Return (X, Y) of the center of cell containing provided text 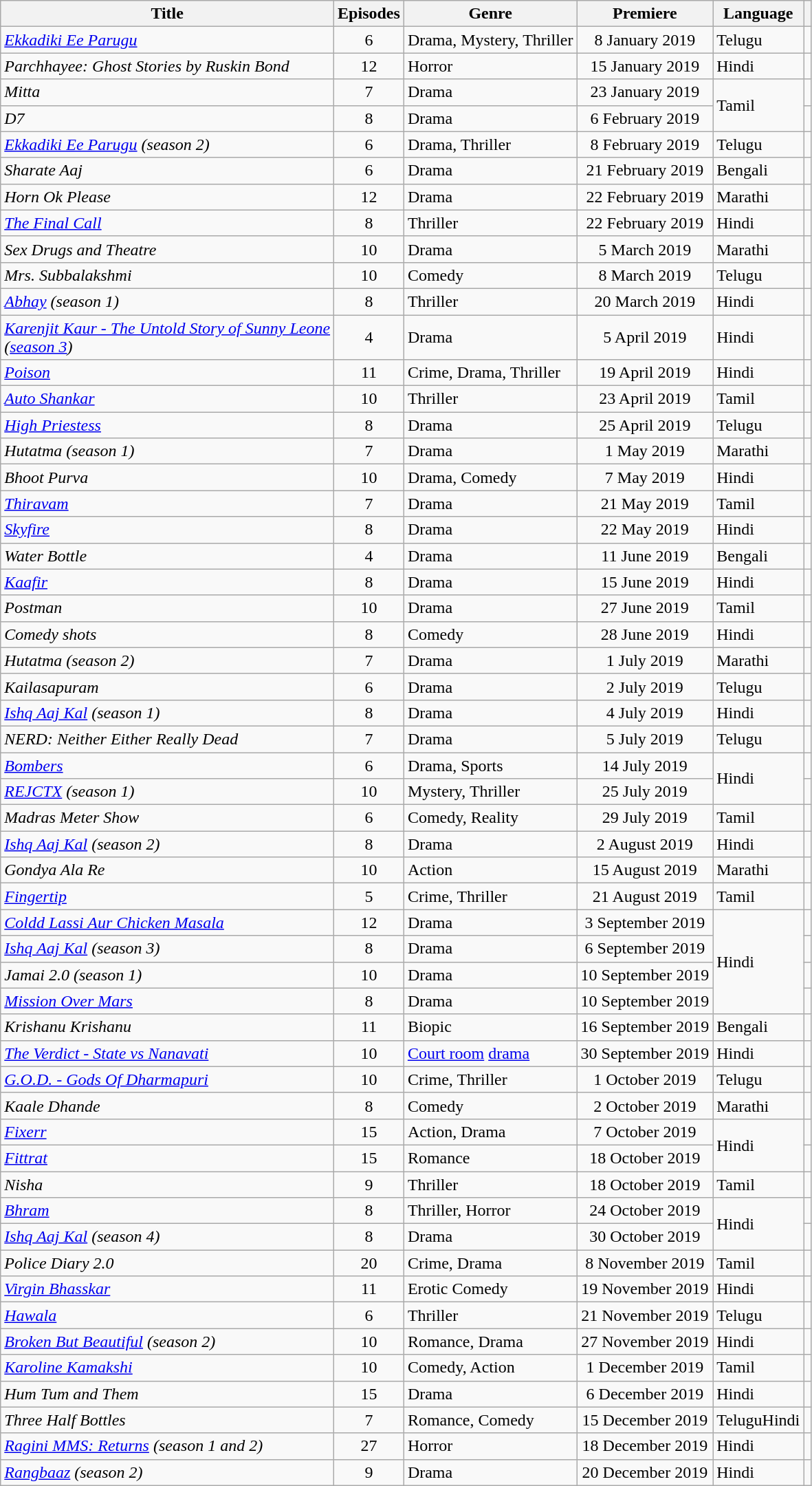
Thriller, Horror (490, 1211)
Abhay (season 1) (168, 301)
Madras Meter Show (168, 818)
20 December 2019 (645, 1472)
Police Diary 2.0 (168, 1263)
2 July 2019 (645, 687)
Title (168, 14)
27 June 2019 (645, 608)
25 July 2019 (645, 792)
1 July 2019 (645, 660)
Auto Shankar (168, 399)
11 June 2019 (645, 556)
Mission Over Mars (168, 1001)
Ekkadiki Ee Parugu (168, 40)
15 June 2019 (645, 582)
Virgin Bhasskar (168, 1289)
1 December 2019 (645, 1368)
NERD: Neither Either Really Dead (168, 739)
8 November 2019 (645, 1263)
20 March 2019 (645, 301)
Comedy, Action (490, 1368)
21 August 2019 (645, 896)
Skyfire (168, 530)
Kailasapuram (168, 687)
Karoline Kamakshi (168, 1368)
Kaale Dhande (168, 1106)
21 February 2019 (645, 171)
Bhoot Purva (168, 477)
6 September 2019 (645, 949)
Rangbaaz (season 2) (168, 1472)
REJCTX (season 1) (168, 792)
Mitta (168, 92)
Jamai 2.0 (season 1) (168, 975)
5 July 2019 (645, 739)
Action, Drama (490, 1132)
4 July 2019 (645, 713)
Fingertip (168, 896)
30 September 2019 (645, 1053)
Drama, Comedy (490, 477)
Ishq Aaj Kal (season 3) (168, 949)
8 March 2019 (645, 275)
Krishanu Krishanu (168, 1027)
21 May 2019 (645, 504)
Sharate Aaj (168, 171)
Ekkadiki Ee Parugu (season 2) (168, 144)
Comedy shots (168, 634)
1 May 2019 (645, 451)
1 October 2019 (645, 1079)
Three Half Bottles (168, 1420)
The Final Call (168, 223)
Hawala (168, 1315)
Ishq Aaj Kal (season 2) (168, 844)
Biopic (490, 1027)
Karenjit Kaur - The Untold Story of Sunny Leone(season 3) (168, 337)
14 July 2019 (645, 766)
19 April 2019 (645, 373)
The Verdict - State vs Nanavati (168, 1053)
7 October 2019 (645, 1132)
18 December 2019 (645, 1446)
15 August 2019 (645, 870)
Postman (168, 608)
Water Bottle (168, 556)
Episodes (369, 14)
21 November 2019 (645, 1315)
22 May 2019 (645, 530)
28 June 2019 (645, 634)
Kaafir (168, 582)
30 October 2019 (645, 1237)
Action (490, 870)
Hutatma (season 1) (168, 451)
Parchhayee: Ghost Stories by Ruskin Bond (168, 66)
Bombers (168, 766)
Ishq Aaj Kal (season 1) (168, 713)
Court room drama (490, 1053)
Drama, Sports (490, 766)
2 August 2019 (645, 844)
Ishq Aaj Kal (season 4) (168, 1237)
19 November 2019 (645, 1289)
7 May 2019 (645, 477)
24 October 2019 (645, 1211)
Broken But Beautiful (season 2) (168, 1342)
Ragini MMS: Returns (season 1 and 2) (168, 1446)
15 January 2019 (645, 66)
TeluguHindi (758, 1420)
25 April 2019 (645, 425)
Nisha (168, 1184)
D7 (168, 118)
Comedy, Reality (490, 818)
3 September 2019 (645, 923)
Bhram (168, 1211)
Genre (490, 14)
6 February 2019 (645, 118)
23 January 2019 (645, 92)
Fittrat (168, 1158)
Mystery, Thriller (490, 792)
Horn Ok Please (168, 197)
20 (369, 1263)
G.O.D. - Gods Of Dharmapuri (168, 1079)
Gondya Ala Re (168, 870)
Romance (490, 1158)
Language (758, 14)
Mrs. Subbalakshmi (168, 275)
Drama, Thriller (490, 144)
Romance, Drama (490, 1342)
5 March 2019 (645, 249)
23 April 2019 (645, 399)
5 April 2019 (645, 337)
High Priestess (168, 425)
Erotic Comedy (490, 1289)
Fixerr (168, 1132)
6 December 2019 (645, 1394)
Thiravam (168, 504)
8 February 2019 (645, 144)
Crime, Drama (490, 1263)
Sex Drugs and Theatre (168, 249)
Premiere (645, 14)
27 (369, 1446)
Hutatma (season 2) (168, 660)
Crime, Drama, Thriller (490, 373)
29 July 2019 (645, 818)
Drama, Mystery, Thriller (490, 40)
Coldd Lassi Aur Chicken Masala (168, 923)
2 October 2019 (645, 1106)
Hum Tum and Them (168, 1394)
16 September 2019 (645, 1027)
27 November 2019 (645, 1342)
5 (369, 896)
15 December 2019 (645, 1420)
8 January 2019 (645, 40)
Poison (168, 373)
Romance, Comedy (490, 1420)
